Find where the given text appears and provide that cell's center as [x, y] coordinate. 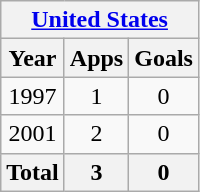
2 [96, 134]
1997 [33, 96]
United States [100, 20]
2001 [33, 134]
Apps [96, 58]
Year [33, 58]
Goals [164, 58]
Total [33, 172]
1 [96, 96]
3 [96, 172]
